Detect which cell encompasses the target text, then output its (x, y) center coordinate. 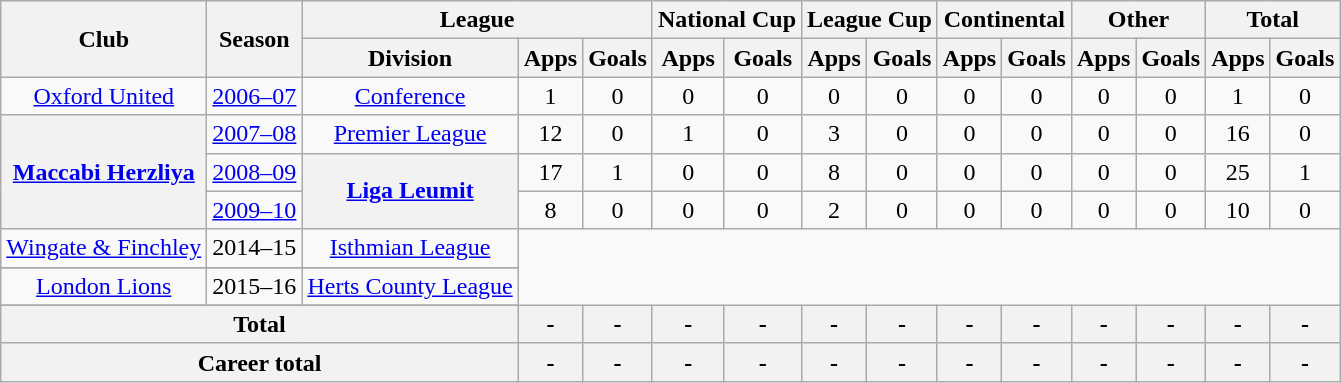
League (478, 20)
25 (1238, 172)
Herts County League (410, 286)
12 (550, 134)
2015–16 (254, 286)
Division (410, 58)
League Cup (870, 20)
Club (104, 39)
Continental (1004, 20)
2008–09 (254, 172)
2007–08 (254, 134)
Season (254, 39)
3 (834, 134)
17 (550, 172)
2014–15 (254, 248)
Other (1138, 20)
Oxford United (104, 96)
National Cup (726, 20)
Premier League (410, 134)
16 (1238, 134)
Career total (260, 362)
London Lions (104, 286)
Wingate & Finchley (104, 248)
Maccabi Herzliya (104, 172)
2009–10 (254, 210)
2006–07 (254, 96)
10 (1238, 210)
Conference (410, 96)
Isthmian League (410, 248)
Liga Leumit (410, 191)
2 (834, 210)
